For the text-containing cell, return its midpoint in [X, Y] coordinate format. 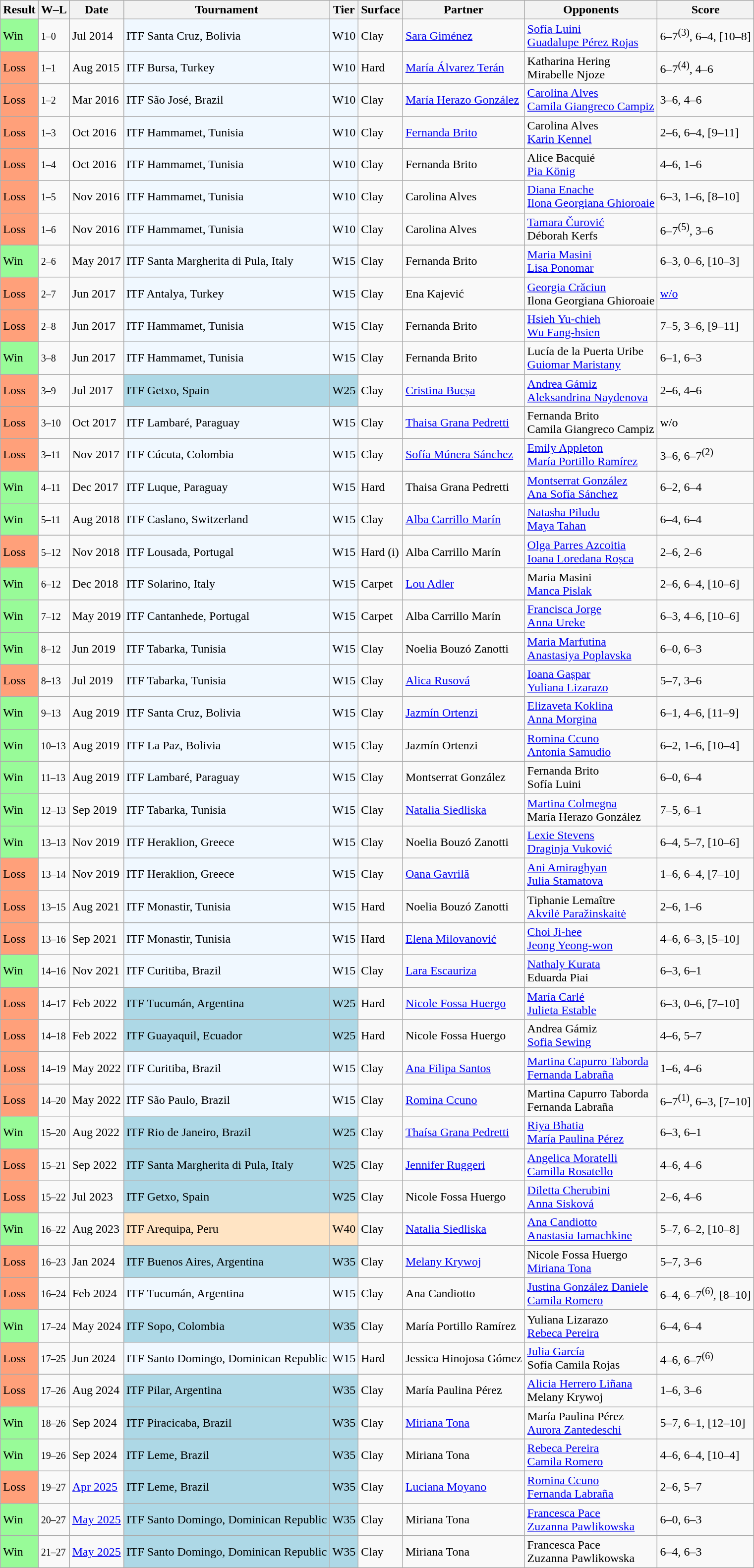
Lara Escauriza [464, 971]
Julia García Sofía Camila Rojas [591, 1358]
15–20 [54, 1133]
Mar 2016 [96, 100]
Oana Gavrilă [464, 874]
María Herazo González [464, 100]
3–6, 6–7(2) [705, 455]
3–11 [54, 455]
Romina Ccuno [464, 1100]
Ana Filipa Santos [464, 1068]
Montserrat González [464, 778]
6–7(5), 3–6 [705, 229]
6–1, 6–3 [705, 358]
Choi Ji-hee Jeong Yeong-won [591, 939]
Jun 2024 [96, 1358]
7–5, 3–6, [9–11] [705, 325]
Lou Adler [464, 584]
5–7, 6–1, [12–10] [705, 1422]
16–24 [54, 1293]
1–6 [54, 229]
4–6, 4–6 [705, 1164]
Andrea Gámiz Sofia Sewing [591, 1035]
ITF Rio de Janeiro, Brazil [227, 1133]
Angelica Moratelli Camilla Rosatello [591, 1164]
Jessica Hinojosa Gómez [464, 1358]
Emily Appleton María Portillo Ramírez [591, 455]
Katharina Hering Mirabelle Njoze [591, 67]
Jennifer Ruggeri [464, 1164]
8–13 [54, 680]
1–6, 3–6 [705, 1390]
18–26 [54, 1422]
Cristina Bucșa [464, 390]
19–26 [54, 1455]
Alice Bacquié Pia König [591, 165]
6–3, 0–6, [10–3] [705, 261]
ITF Guayaquil, Ecuador [227, 1035]
Hard (i) [381, 551]
ITF Piracicaba, Brazil [227, 1422]
1–0 [54, 36]
17–25 [54, 1358]
6–7(3), 6–4, [10–8] [705, 36]
10–13 [54, 745]
María Portillo Ramírez [464, 1326]
Nov 2021 [96, 971]
Jun 2019 [96, 649]
7–12 [54, 616]
Maria Masini Lisa Ponomar [591, 261]
Tournament [227, 10]
1–5 [54, 196]
Elizaveta Koklina Anna Morgina [591, 713]
María Álvarez Terán [464, 67]
Jul 2014 [96, 36]
1–1 [54, 67]
3–6, 4–6 [705, 100]
6–7(4), 4–6 [705, 67]
16–22 [54, 1229]
1–6, 4–6 [705, 1068]
Sofía Luini Guadalupe Pérez Rojas [591, 36]
Carolina Alves Camila Giangreco Campiz [591, 100]
ITF Bursa, Turkey [227, 67]
Apr 2025 [96, 1488]
Hsieh Yu-chieh Wu Fang-hsien [591, 325]
13–16 [54, 939]
Ena Kajević [464, 294]
María Carlé Julieta Estable [591, 1004]
Romina Ccuno Antonia Samudio [591, 745]
21–27 [54, 1552]
ITF La Paz, Bolivia [227, 745]
Lucía de la Puerta Uribe Guiomar Maristany [591, 358]
Romina Ccuno Fernanda Labraña [591, 1488]
Score [705, 10]
Tamara Čurović Déborah Kerfs [591, 229]
6–1, 4–6, [11–9] [705, 713]
Justina González Daniele Camila Romero [591, 1293]
Riya Bhatia María Paulina Pérez [591, 1133]
5–12 [54, 551]
Jul 2023 [96, 1197]
1–3 [54, 132]
Aug 2015 [96, 67]
6–4, 5–7, [10–6] [705, 842]
14–18 [54, 1035]
Maria Masini Manca Pislak [591, 584]
Thaísa Grana Pedretti [464, 1133]
4–6, 6–3, [5–10] [705, 939]
W40 [344, 1229]
ITF Antalya, Turkey [227, 294]
13–15 [54, 906]
Ana Candiotto Anastasia Iamachkine [591, 1229]
20–27 [54, 1519]
Georgia Crăciun Ilona Georgiana Ghioroaie [591, 294]
May 2017 [96, 261]
Nathaly Kurata Eduarda Piai [591, 971]
17–26 [54, 1390]
Opponents [591, 10]
Sep 2022 [96, 1164]
ITF Cúcuta, Colombia [227, 455]
Andrea Gámiz Aleksandrina Naydenova [591, 390]
ITF São José, Brazil [227, 100]
ITF Caslano, Switzerland [227, 520]
ITF Cantanhede, Portugal [227, 616]
Montserrat González Ana Sofía Sánchez [591, 487]
Lexie Stevens Draginja Vuković [591, 842]
14–16 [54, 971]
4–6, 6–4, [10–4] [705, 1455]
Nov 2018 [96, 551]
Luciana Moyano [464, 1488]
1–2 [54, 100]
2–6, 5–7 [705, 1488]
6–2, 6–4 [705, 487]
19–27 [54, 1488]
8–12 [54, 649]
ITF Buenos Aires, Argentina [227, 1262]
17–24 [54, 1326]
Diana Enache Ilona Georgiana Ghioroaie [591, 196]
6–12 [54, 584]
4–11 [54, 487]
María Paulina Pérez Aurora Zantedeschi [591, 1422]
Date [96, 10]
Aug 2023 [96, 1229]
4–6, 6–7(6) [705, 1358]
3–9 [54, 390]
Jul 2019 [96, 680]
2–6, 2–6 [705, 551]
Diletta Cherubini Anna Sisková [591, 1197]
6–4, 6–7(6), [8–10] [705, 1293]
2–7 [54, 294]
14–19 [54, 1068]
Jul 2017 [96, 390]
ITF Sopo, Colombia [227, 1326]
Aug 2018 [96, 520]
12–13 [54, 809]
Sofía Múnera Sánchez [464, 455]
W–L [54, 10]
ITF São Paulo, Brazil [227, 1100]
May 2019 [96, 616]
2–8 [54, 325]
Ioana Gașpar Yuliana Lizarazo [591, 680]
Melany Krywoj [464, 1262]
Jan 2024 [96, 1262]
Dec 2017 [96, 487]
Feb 2024 [96, 1293]
1–6, 6–4, [7–10] [705, 874]
Yuliana Lizarazo Rebeca Pereira [591, 1326]
6–3, 1–6, [8–10] [705, 196]
6–3, 0–6, [7–10] [705, 1004]
ITF Solarino, Italy [227, 584]
Olga Parres Azcoitia Ioana Loredana Roșca [591, 551]
Fernanda Brito Camila Giangreco Campiz [591, 422]
3–8 [54, 358]
Francisca Jorge Anna Ureke [591, 616]
Ani Amiraghyan Julia Stamatova [591, 874]
6–7(1), 6–3, [7–10] [705, 1100]
4–6, 1–6 [705, 165]
María Paulina Pérez [464, 1390]
11–13 [54, 778]
Fernanda Brito Sofía Luini [591, 778]
Surface [381, 10]
Alica Rusová [464, 680]
Partner [464, 10]
16–23 [54, 1262]
7–5, 6–1 [705, 809]
ITF Pilar, Argentina [227, 1390]
2–6, 6–4, [10–6] [705, 584]
Sara Giménez [464, 36]
Rebeca Pereira Camila Romero [591, 1455]
Sep 2019 [96, 809]
3–10 [54, 422]
13–13 [54, 842]
15–21 [54, 1164]
Natasha Piludu Maya Tahan [591, 520]
9–13 [54, 713]
Dec 2018 [96, 584]
Result [19, 10]
2–6 [54, 261]
4–6, 5–7 [705, 1035]
Tiphanie Lemaître Akvilė Paražinskaitė [591, 906]
6–2, 1–6, [10–4] [705, 745]
ITF Lousada, Portugal [227, 551]
Alicia Herrero Liñana Melany Krywoj [591, 1390]
Oct 2017 [96, 422]
2–6, 1–6 [705, 906]
6–4, 6–3 [705, 1552]
Elena Milovanović [464, 939]
Nov 2017 [96, 455]
Aug 2021 [96, 906]
15–22 [54, 1197]
1–4 [54, 165]
14–17 [54, 1004]
Aug 2024 [96, 1390]
13–14 [54, 874]
Tier [344, 10]
6–3, 4–6, [10–6] [705, 616]
ITF Arequipa, Peru [227, 1229]
Aug 2022 [96, 1133]
14–20 [54, 1100]
ITF Luque, Paraguay [227, 487]
5–7, 6–2, [10–8] [705, 1229]
Martina Colmegna María Herazo González [591, 809]
Ana Candiotto [464, 1293]
Sep 2021 [96, 939]
Nicole Fossa Huergo Miriana Tona [591, 1262]
5–11 [54, 520]
Maria Marfutina Anastasiya Poplavska [591, 649]
2–6, 6–4, [9–11] [705, 132]
6–0, 6–4 [705, 778]
Carolina Alves Karin Kennel [591, 132]
May 2024 [96, 1326]
